Return (X, Y) of the center of cell containing provided text 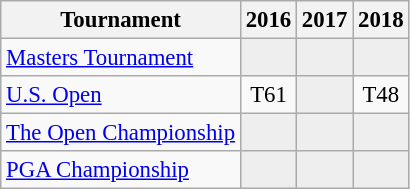
U.S. Open (121, 95)
Masters Tournament (121, 58)
T48 (381, 95)
The Open Championship (121, 133)
2017 (325, 20)
Tournament (121, 20)
2016 (268, 20)
2018 (381, 20)
T61 (268, 95)
PGA Championship (121, 170)
